Output the [X, Y] coordinate of the center of the cell containing the given text.  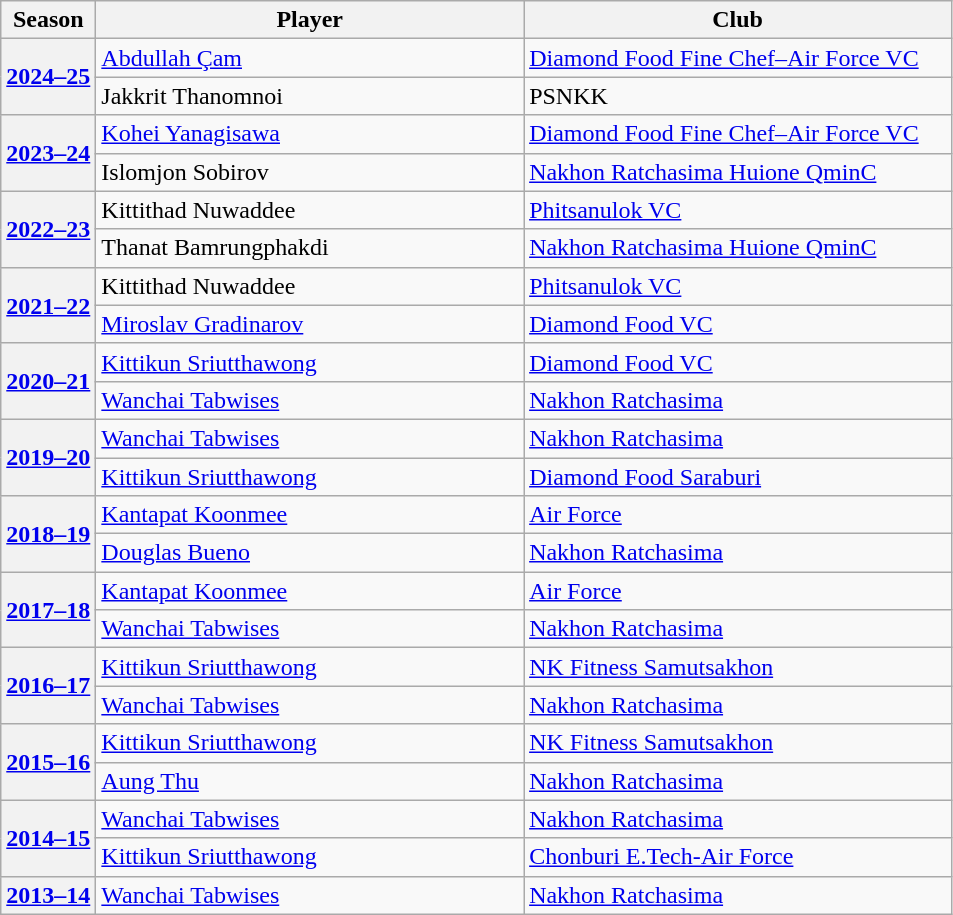
2014–15 [48, 838]
Thanat Bamrungphakdi [310, 248]
2013–14 [48, 895]
Player [310, 20]
Jakkrit Thanomnoi [310, 96]
2021–22 [48, 305]
PSNKK [738, 96]
2023–24 [48, 153]
2022–23 [48, 229]
Abdullah Çam [310, 58]
2017–18 [48, 610]
Season [48, 20]
Diamond Food Saraburi [738, 477]
Douglas Bueno [310, 553]
2019–20 [48, 457]
Miroslav Gradinarov [310, 324]
Club [738, 20]
2018–19 [48, 534]
Aung Thu [310, 781]
2024–25 [48, 77]
2020–21 [48, 381]
Kohei Yanagisawa [310, 134]
2015–16 [48, 762]
Chonburi E.Tech-Air Force [738, 857]
Islomjon Sobirov [310, 172]
2016–17 [48, 686]
